Scan for the cell matching the given text and deliver its [x, y] coordinate at center. 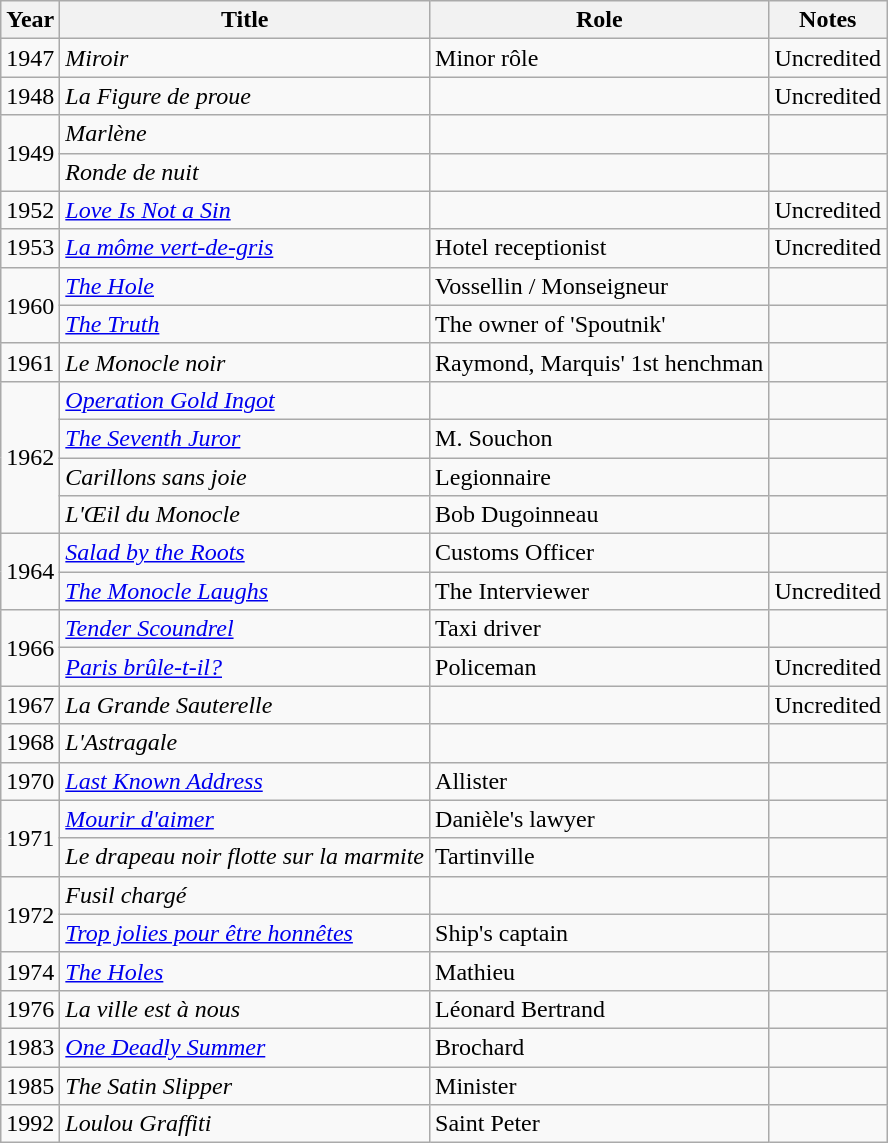
1961 [30, 362]
Title [245, 20]
Salad by the Roots [245, 553]
La ville est à nous [245, 1009]
Danièle's lawyer [600, 819]
Minister [600, 1085]
The Hole [245, 286]
1964 [30, 572]
Hotel receptionist [600, 248]
L'Œil du Monocle [245, 515]
The Truth [245, 324]
One Deadly Summer [245, 1047]
The Satin Slipper [245, 1085]
Brochard [600, 1047]
1960 [30, 305]
The Seventh Juror [245, 438]
Role [600, 20]
Raymond, Marquis' 1st henchman [600, 362]
1974 [30, 971]
Legionnaire [600, 477]
1953 [30, 248]
Notes [828, 20]
1970 [30, 781]
Le drapeau noir flotte sur la marmite [245, 857]
The Holes [245, 971]
1947 [30, 58]
Customs Officer [600, 553]
1968 [30, 743]
L'Astragale [245, 743]
1949 [30, 153]
1992 [30, 1124]
1948 [30, 96]
1966 [30, 648]
1971 [30, 838]
Tender Scoundrel [245, 629]
Allister [600, 781]
Taxi driver [600, 629]
Mathieu [600, 971]
Year [30, 20]
Léonard Bertrand [600, 1009]
Policeman [600, 667]
Love Is Not a Sin [245, 210]
Operation Gold Ingot [245, 400]
Le Monocle noir [245, 362]
1985 [30, 1085]
Paris brûle-t-il? [245, 667]
Ship's captain [600, 933]
Minor rôle [600, 58]
Saint Peter [600, 1124]
Miroir [245, 58]
1972 [30, 914]
Last Known Address [245, 781]
The owner of 'Spoutnik' [600, 324]
M. Souchon [600, 438]
Loulou Graffiti [245, 1124]
Mourir d'aimer [245, 819]
Fusil chargé [245, 895]
1983 [30, 1047]
The Interviewer [600, 591]
La Grande Sauterelle [245, 705]
The Monocle Laughs [245, 591]
Tartinville [600, 857]
Marlène [245, 134]
Bob Dugoinneau [600, 515]
Vossellin / Monseigneur [600, 286]
Ronde de nuit [245, 172]
1962 [30, 457]
La Figure de proue [245, 96]
1976 [30, 1009]
La môme vert-de-gris [245, 248]
1952 [30, 210]
Carillons sans joie [245, 477]
Trop jolies pour être honnêtes [245, 933]
1967 [30, 705]
